Scan for the cell matching the given text and deliver its (X, Y) coordinate at center. 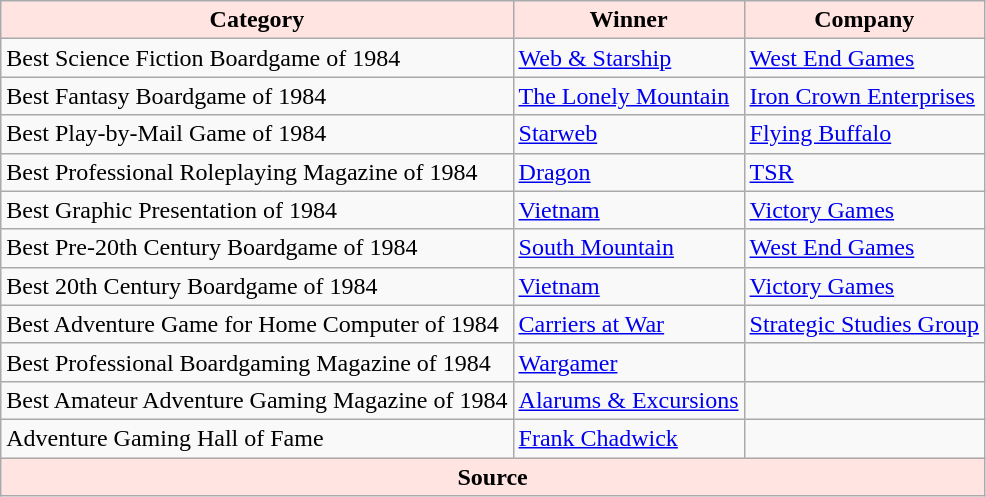
Source (493, 477)
Carriers at War (628, 324)
Best Graphic Presentation of 1984 (257, 210)
Iron Crown Enterprises (864, 96)
Best Fantasy Boardgame of 1984 (257, 96)
Best Professional Roleplaying Magazine of 1984 (257, 172)
Best Play-by-Mail Game of 1984 (257, 134)
Frank Chadwick (628, 438)
Alarums & Excursions (628, 400)
Adventure Gaming Hall of Fame (257, 438)
Best Adventure Game for Home Computer of 1984 (257, 324)
Strategic Studies Group (864, 324)
South Mountain (628, 248)
Web & Starship (628, 58)
Best Science Fiction Boardgame of 1984 (257, 58)
Company (864, 20)
Flying Buffalo (864, 134)
TSR (864, 172)
Best Professional Boardgaming Magazine of 1984 (257, 362)
Category (257, 20)
Best Amateur Adventure Gaming Magazine of 1984 (257, 400)
Wargamer (628, 362)
Best 20th Century Boardgame of 1984 (257, 286)
Starweb (628, 134)
Best Pre-20th Century Boardgame of 1984 (257, 248)
The Lonely Mountain (628, 96)
Winner (628, 20)
Dragon (628, 172)
